Return the [X, Y] coordinate for the center point of the cell that contains the specified text.  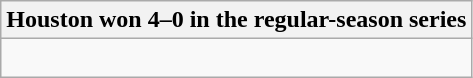
Houston won 4–0 in the regular-season series [236, 20]
